Determine the [X, Y] coordinate at the center of the cell enclosing the given text.  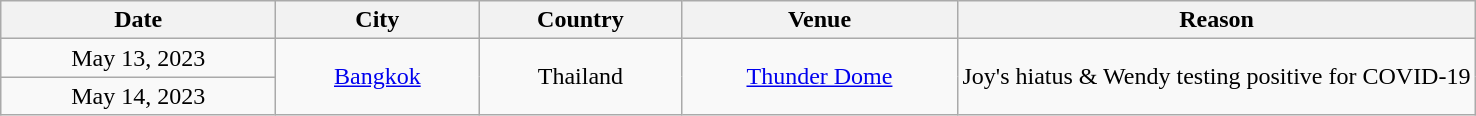
Bangkok [378, 77]
Reason [1216, 20]
Country [580, 20]
City [378, 20]
Thailand [580, 77]
Venue [820, 20]
May 14, 2023 [138, 96]
Thunder Dome [820, 77]
Date [138, 20]
May 13, 2023 [138, 58]
Joy's hiatus & Wendy testing positive for COVID-19 [1216, 77]
